Determine the (x, y) coordinate at the center of the cell enclosing the given text.  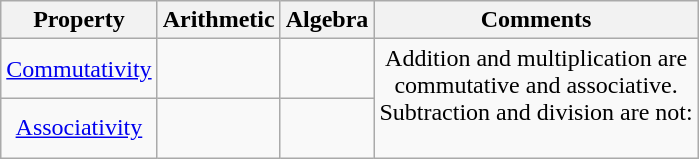
Algebra (327, 20)
Arithmetic (218, 20)
Addition and multiplication arecommutative and associative. Subtraction and division are not: (536, 98)
Property (79, 20)
Commutativity (79, 69)
Associativity (79, 128)
Comments (536, 20)
